Pinpoint the cell where the given text exists, returning its [x, y] midpoint coordinate. 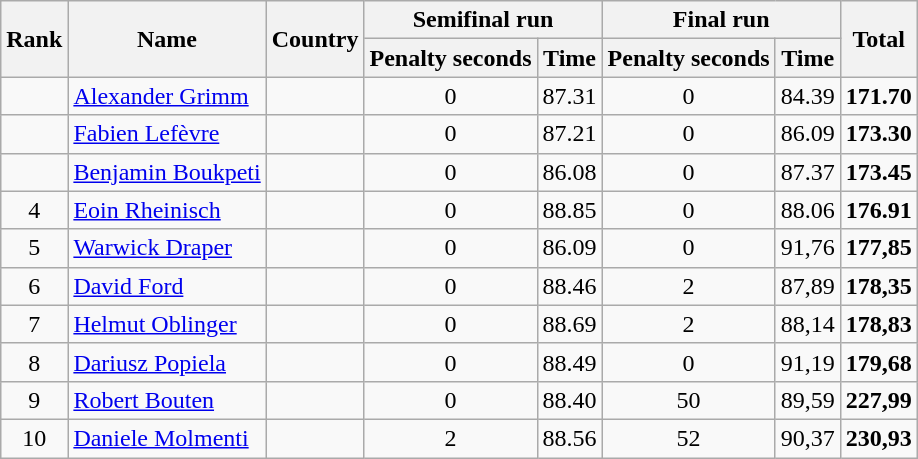
179,68 [878, 362]
9 [34, 400]
Rank [34, 39]
87.21 [570, 134]
173.45 [878, 172]
Name [167, 39]
88.85 [570, 210]
91,19 [808, 362]
Helmut Oblinger [167, 324]
Robert Bouten [167, 400]
Final run [721, 20]
88.06 [808, 210]
88.56 [570, 438]
50 [688, 400]
178,35 [878, 286]
88,14 [808, 324]
173.30 [878, 134]
5 [34, 248]
88.40 [570, 400]
4 [34, 210]
Country [315, 39]
Benjamin Boukpeti [167, 172]
87,89 [808, 286]
David Ford [167, 286]
178,83 [878, 324]
88.69 [570, 324]
89,59 [808, 400]
176.91 [878, 210]
87.37 [808, 172]
88.49 [570, 362]
Dariusz Popiela [167, 362]
Daniele Molmenti [167, 438]
177,85 [878, 248]
6 [34, 286]
8 [34, 362]
87.31 [570, 96]
Semifinal run [483, 20]
84.39 [808, 96]
Total [878, 39]
230,93 [878, 438]
7 [34, 324]
227,99 [878, 400]
10 [34, 438]
52 [688, 438]
Eoin Rheinisch [167, 210]
Alexander Grimm [167, 96]
91,76 [808, 248]
88.46 [570, 286]
86.08 [570, 172]
Fabien Lefèvre [167, 134]
171.70 [878, 96]
90,37 [808, 438]
Warwick Draper [167, 248]
